Output the (x, y) coordinate of the center of the cell containing the given text.  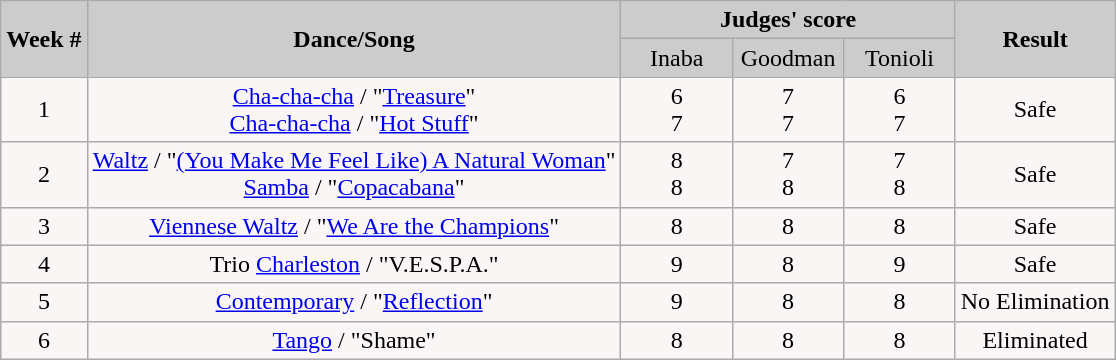
3 (44, 226)
Waltz / "(You Make Me Feel Like) A Natural Woman"Samba / "Copacabana" (354, 174)
Result (1035, 39)
Cha-cha-cha / "Treasure"Cha-cha-cha / "Hot Stuff" (354, 110)
1 (44, 110)
Eliminated (1035, 340)
Contemporary / "Reflection" (354, 302)
5 (44, 302)
77 (788, 110)
Dance/Song (354, 39)
Goodman (788, 58)
88 (676, 174)
Inaba (676, 58)
6 (44, 340)
2 (44, 174)
Viennese Waltz / "We Are the Champions" (354, 226)
Tango / "Shame" (354, 340)
Week # (44, 39)
Tonioli (900, 58)
Judges' score (788, 20)
Trio Charleston / "V.E.S.P.A." (354, 264)
No Elimination (1035, 302)
4 (44, 264)
